Pinpoint the cell where the given text exists, returning its (X, Y) midpoint coordinate. 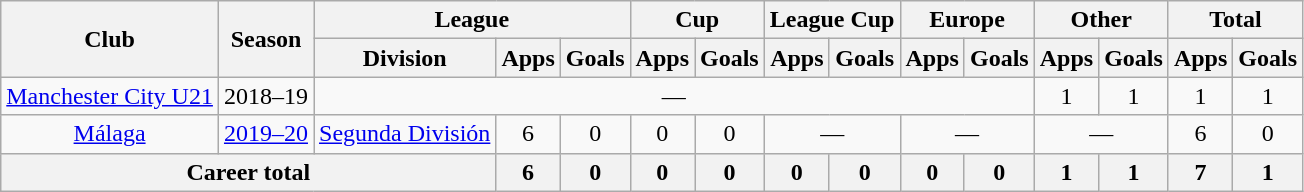
2018–19 (266, 96)
Division (405, 58)
Total (1235, 20)
Cup (697, 20)
League (472, 20)
Europe (967, 20)
Season (266, 39)
Málaga (110, 134)
Segunda División (405, 134)
Other (1101, 20)
League Cup (832, 20)
Career total (248, 172)
7 (1200, 172)
2019–20 (266, 134)
Manchester City U21 (110, 96)
Club (110, 39)
